Extract the [X, Y] coordinate from the center of the cell holding the provided text.  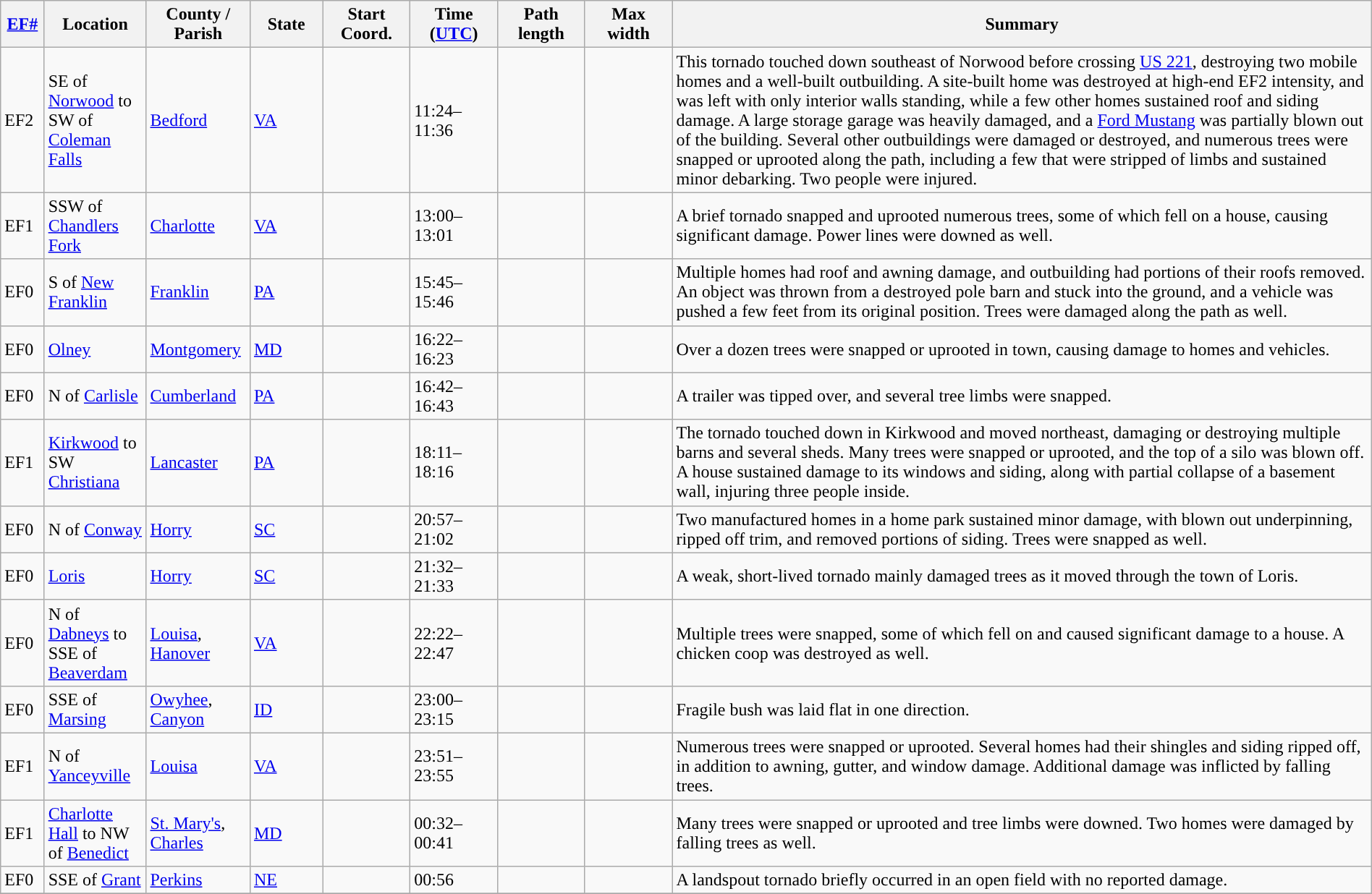
Many trees were snapped or uprooted and tree limbs were downed. Two homes were damaged by falling trees as well. [1022, 833]
A trailer was tipped over, and several tree limbs were snapped. [1022, 396]
11:24–11:36 [454, 120]
ID [287, 709]
Time (UTC) [454, 25]
Over a dozen trees were snapped or uprooted in town, causing damage to homes and vehicles. [1022, 349]
23:00–23:15 [454, 709]
Fragile bush was laid flat in one direction. [1022, 709]
Kirkwood to SW Christiana [96, 463]
S of New Franklin [96, 292]
EF# [22, 25]
Multiple trees were snapped, some of which fell on and caused significant damage to a house. A chicken coop was destroyed as well. [1022, 642]
A weak, short-lived tornado mainly damaged trees as it moved through the town of Loris. [1022, 576]
20:57–21:02 [454, 529]
22:22–22:47 [454, 642]
Path length [541, 25]
Start Coord. [366, 25]
N of Yanceyville [96, 766]
Louisa [198, 766]
St. Mary's, Charles [198, 833]
13:00–13:01 [454, 226]
00:56 [454, 880]
Franklin [198, 292]
NE [287, 880]
Olney [96, 349]
16:42–16:43 [454, 396]
Owyhee, Canyon [198, 709]
18:11–18:16 [454, 463]
EF2 [22, 120]
A landspout tornado briefly occurred in an open field with no reported damage. [1022, 880]
N of Dabneys to SSE of Beaverdam [96, 642]
Location [96, 25]
State [287, 25]
N of Conway [96, 529]
21:32–21:33 [454, 576]
SSE of Grant [96, 880]
Bedford [198, 120]
Summary [1022, 25]
SE of Norwood to SW of Coleman Falls [96, 120]
Charlotte Hall to NW of Benedict [96, 833]
Loris [96, 576]
SSW of Chandlers Fork [96, 226]
23:51–23:55 [454, 766]
Louisa, Hanover [198, 642]
Lancaster [198, 463]
16:22–16:23 [454, 349]
A brief tornado snapped and uprooted numerous trees, some of which fell on a house, causing significant damage. Power lines were downed as well. [1022, 226]
Montgomery [198, 349]
Perkins [198, 880]
15:45–15:46 [454, 292]
N of Carlisle [96, 396]
00:32–00:41 [454, 833]
County / Parish [198, 25]
Charlotte [198, 226]
Cumberland [198, 396]
SSE of Marsing [96, 709]
Max width [628, 25]
